For the text-containing cell, return its midpoint in [X, Y] coordinate format. 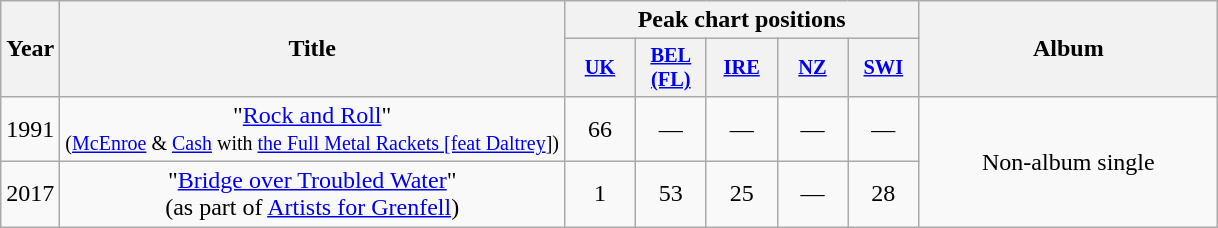
66 [600, 128]
Peak chart positions [742, 20]
IRE [742, 68]
Album [1068, 49]
28 [884, 194]
SWI [884, 68]
1 [600, 194]
"Bridge over Troubled Water"(as part of Artists for Grenfell) [312, 194]
NZ [812, 68]
53 [670, 194]
"Rock and Roll" (McEnroe & Cash with the Full Metal Rackets [feat Daltrey]) [312, 128]
UK [600, 68]
Title [312, 49]
Non-album single [1068, 161]
25 [742, 194]
1991 [30, 128]
BEL(FL) [670, 68]
2017 [30, 194]
Year [30, 49]
